Find where the given text appears and provide that cell's center as (X, Y) coordinate. 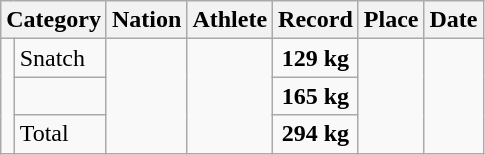
Category (54, 20)
294 kg (316, 134)
Place (391, 20)
Record (316, 20)
165 kg (316, 96)
Total (60, 134)
Snatch (60, 58)
Athlete (230, 20)
129 kg (316, 58)
Date (454, 20)
Nation (146, 20)
